Extract the (x, y) coordinate from the center of the cell holding the provided text.  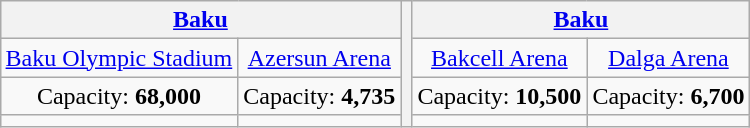
Bakcell Arena (500, 58)
Dalga Arena (668, 58)
Baku Olympic Stadium (119, 58)
Capacity: 4,735 (320, 96)
Capacity: 10,500 (500, 96)
Capacity: 68,000 (119, 96)
Capacity: 6,700 (668, 96)
Azersun Arena (320, 58)
